Provide the [X, Y] coordinate of the cell's center where the given text is located.  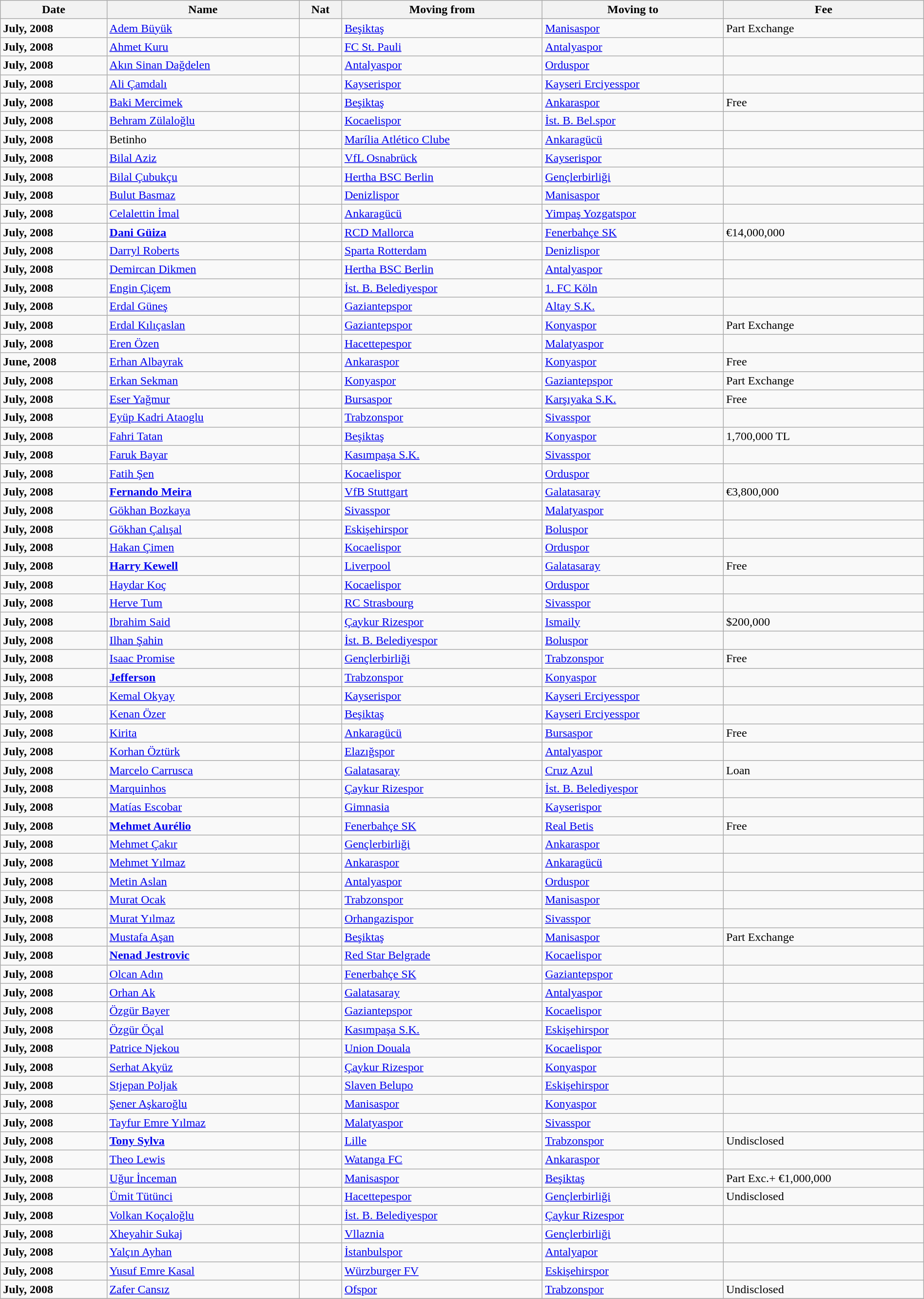
Adem Büyük [203, 28]
Mehmet Aurélio [203, 826]
Erkan Sekman [203, 381]
Orhangazispor [442, 918]
Kenan Özer [203, 714]
Harry Kewell [203, 566]
Eyüp Kadri Ataoglu [203, 418]
Mehmet Yılmaz [203, 863]
Mehmet Çakır [203, 844]
Red Star Belgrade [442, 955]
1,700,000 TL [824, 436]
Karşıyaka S.K. [633, 399]
Bilal Çubukçu [203, 176]
Real Betis [633, 826]
Watanga FC [442, 1160]
Moving to [633, 10]
FC St. Pauli [442, 47]
Bulut Basmaz [203, 195]
İst. B. Bel.spor [633, 121]
Eren Özen [203, 344]
VfB Stuttgart [442, 492]
Erdal Güneş [203, 306]
Tayfur Emre Yılmaz [203, 1122]
Akın Sinan Dağdelen [203, 65]
Murat Yılmaz [203, 918]
Loan [824, 770]
June, 2008 [54, 362]
Celalettin İmal [203, 213]
Fee [824, 10]
1. FC Köln [633, 288]
Name [203, 10]
Yusuf Emre Kasal [203, 1271]
Marcelo Carrusca [203, 770]
Engin Çiçem [203, 288]
RCD Mallorca [442, 232]
€3,800,000 [824, 492]
Behram Zülaloğlu [203, 121]
Elazığspor [442, 751]
Theo Lewis [203, 1160]
VfL Osnabrück [442, 158]
Slaven Belupo [442, 1085]
$200,000 [824, 622]
Fatih Şen [203, 473]
Bilal Aziz [203, 158]
Nat [321, 10]
Ahmet Kuru [203, 47]
Gökhan Bozkaya [203, 510]
Ümit Tütünci [203, 1197]
Faruk Bayar [203, 455]
Lille [442, 1141]
Hakan Çimen [203, 548]
Ibrahim Said [203, 622]
Uğur İnceman [203, 1178]
Gimnasia [442, 807]
Union Douala [442, 1048]
Kemal Okyay [203, 696]
Volkan Koçaloğlu [203, 1215]
Zafer Cansız [203, 1289]
Erdal Kılıçaslan [203, 325]
Marquinhos [203, 788]
Erhan Albayrak [203, 362]
Özgür Öçal [203, 1030]
Herve Tum [203, 603]
Eser Yağmur [203, 399]
Isaac Promise [203, 659]
Ismaily [633, 622]
Kirita [203, 733]
Fernando Meira [203, 492]
Antalyapor [633, 1252]
Mustafa Aşan [203, 937]
İstanbulspor [442, 1252]
Ilhan Şahin [203, 640]
Sparta Rotterdam [442, 251]
Betinho [203, 139]
Ali Çamdalı [203, 84]
Darryl Roberts [203, 251]
Würzburger FV [442, 1271]
Özgür Bayer [203, 1011]
Part Exc.+ €1,000,000 [824, 1178]
Vllaznia [442, 1234]
Haydar Koç [203, 585]
RC Strasbourg [442, 603]
Xheyahir Sukaj [203, 1234]
Yimpaş Yozgatspor [633, 213]
Gökhan Çalışal [203, 529]
Ofspor [442, 1289]
Nenad Jestrovic [203, 955]
Marília Atlético Clube [442, 139]
Baki Mercimek [203, 102]
Yalçın Ayhan [203, 1252]
Tony Sylva [203, 1141]
Murat Ocak [203, 900]
Moving from [442, 10]
Fahri Tatan [203, 436]
Stjepan Poljak [203, 1085]
Demircan Dikmen [203, 269]
Olcan Adın [203, 974]
Patrice Njekou [203, 1048]
Şener Aşkaroğlu [203, 1104]
Date [54, 10]
Cruz Azul [633, 770]
Korhan Öztürk [203, 751]
Jefferson [203, 677]
Liverpool [442, 566]
Metin Aslan [203, 881]
Altay S.K. [633, 306]
Orhan Ak [203, 993]
€14,000,000 [824, 232]
Matías Escobar [203, 807]
Serhat Akyüz [203, 1067]
Dani Güiza [203, 232]
